Extract the [x, y] coordinate from the center of the cell holding the provided text.  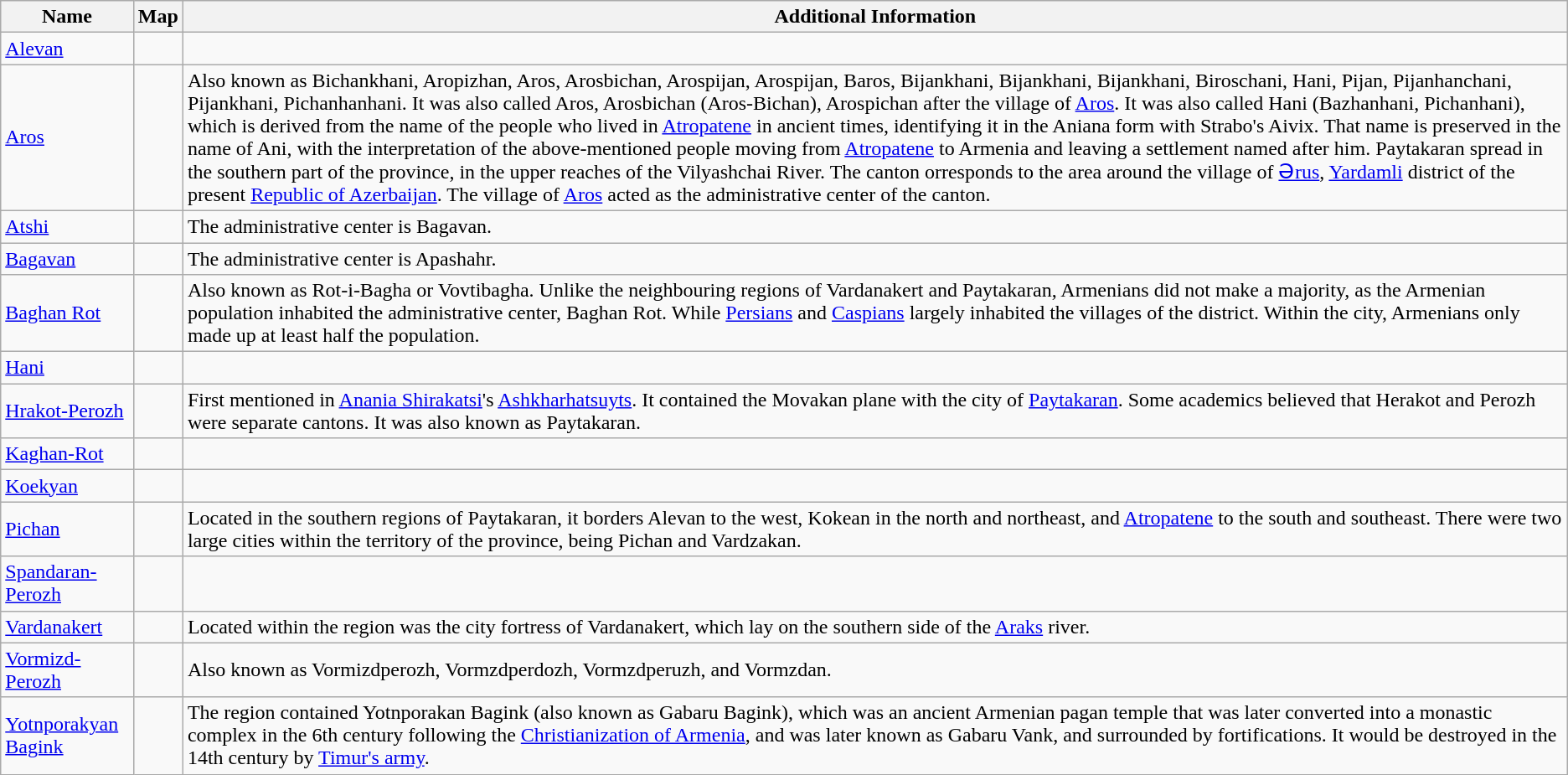
Map [157, 17]
Bagavan [67, 259]
Baghan Rot [67, 313]
Kaghan-Rot [67, 454]
Yotnporakyan Bagink [67, 736]
Alevan [67, 49]
Name [67, 17]
Hrakot-Perozh [67, 411]
Also known as Vormizdperozh, Vormzdperdozh, Vormzdperuzh, and Vormzdan. [874, 670]
Located within the region was the city fortress of Vardanakert, which lay on the southern side of the Araks river. [874, 627]
Pichan [67, 530]
Koekyan [67, 486]
Vardanakert [67, 627]
Additional Information [874, 17]
Aros [67, 137]
Spandaran-Perozh [67, 583]
Hani [67, 368]
The administrative center is Bagavan. [874, 226]
Vormizd-Perozh [67, 670]
The administrative center is Apashahr. [874, 259]
Atshi [67, 226]
